From the cell containing the given text, extract its center point as (x, y) coordinate. 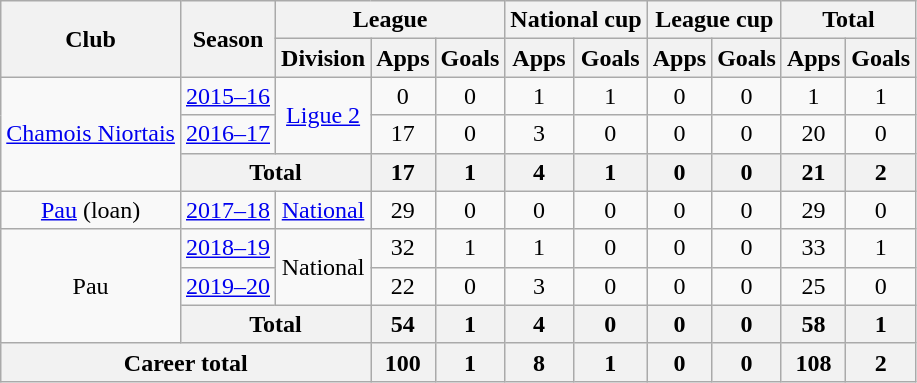
Division (324, 58)
108 (813, 362)
Career total (186, 362)
Pau (loan) (91, 210)
Season (228, 39)
League (390, 20)
20 (813, 134)
Chamois Niortais (91, 134)
8 (539, 362)
25 (813, 286)
League cup (714, 20)
22 (403, 286)
54 (403, 324)
2017–18 (228, 210)
Ligue 2 (324, 115)
33 (813, 248)
21 (813, 172)
Pau (91, 286)
Club (91, 39)
32 (403, 248)
2019–20 (228, 286)
2018–19 (228, 248)
100 (403, 362)
2015–16 (228, 96)
National cup (576, 20)
2016–17 (228, 134)
58 (813, 324)
